Return [X, Y] of the center of cell containing provided text 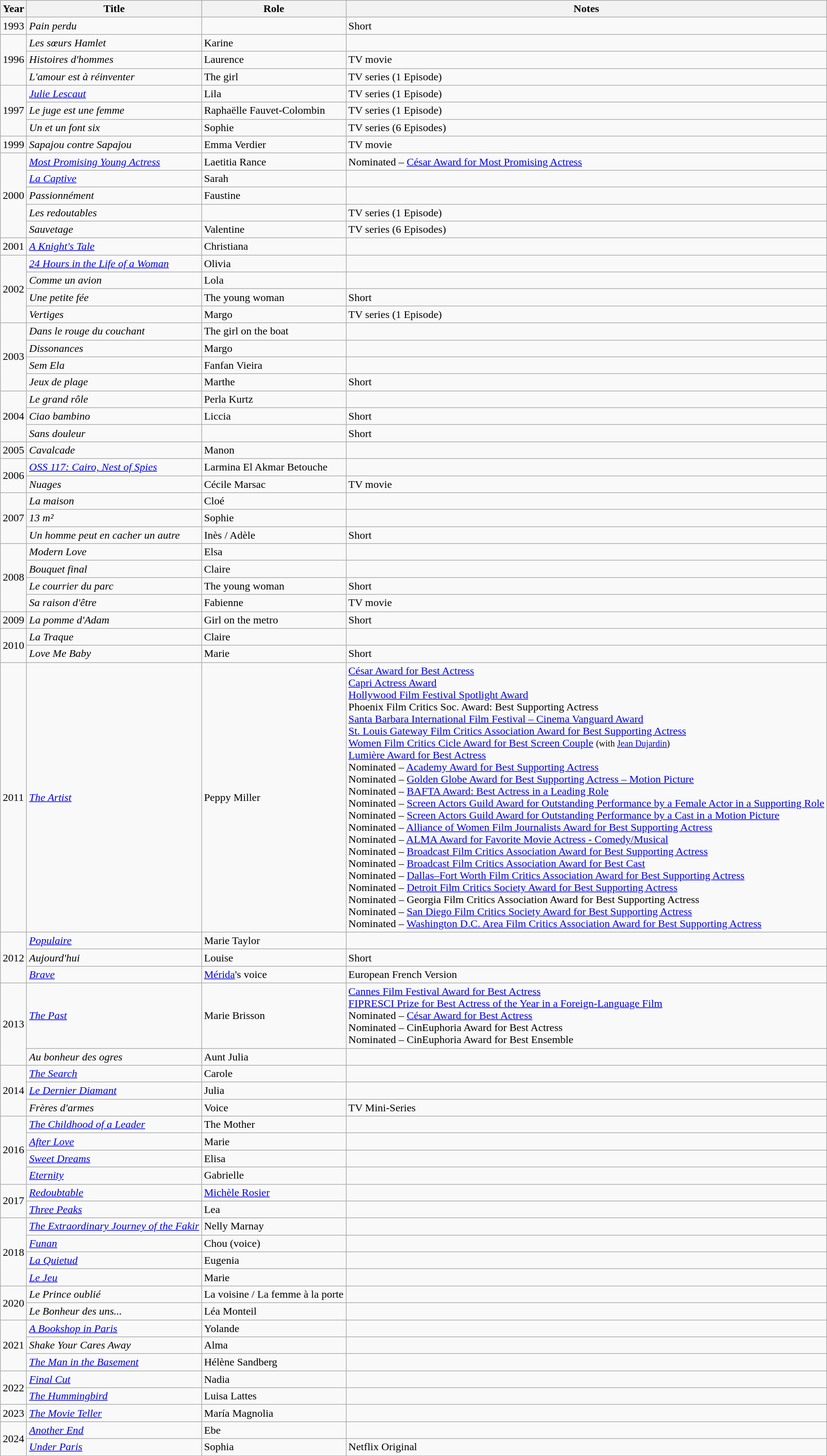
The Childhood of a Leader [114, 1125]
Emma Verdier [274, 144]
Modern Love [114, 552]
Dans le rouge du couchant [114, 331]
Fanfan Vieira [274, 365]
Une petite fée [114, 297]
2000 [13, 195]
Christiana [274, 247]
Chou (voice) [274, 1243]
Nelly Marnay [274, 1226]
Le juge est une femme [114, 111]
Nominated – César Award for Most Promising Actress [587, 161]
Three Peaks [114, 1209]
Love Me Baby [114, 654]
The Movie Teller [114, 1413]
The Past [114, 1015]
Au bonheur des ogres [114, 1056]
Sapajou contre Sapajou [114, 144]
Populaire [114, 940]
2018 [13, 1252]
Le courrier du parc [114, 586]
Aujourd'hui [114, 957]
2004 [13, 416]
Title [114, 9]
Laurence [274, 60]
Girl on the metro [274, 620]
TV Mini-Series [587, 1108]
Histoires d'hommes [114, 60]
2005 [13, 450]
Alma [274, 1345]
Le Dernier Diamant [114, 1091]
Le Bonheur des uns... [114, 1311]
Lila [274, 94]
Sauvetage [114, 230]
A Knight's Tale [114, 247]
Marie Brisson [274, 1015]
Funan [114, 1243]
Elsa [274, 552]
Year [13, 9]
Sans douleur [114, 433]
Valentine [274, 230]
Jeux de plage [114, 382]
The girl [274, 77]
Marthe [274, 382]
2008 [13, 577]
Un homme peut en cacher un autre [114, 535]
The Artist [114, 797]
The girl on the boat [274, 331]
Under Paris [114, 1447]
Peppy Miller [274, 797]
2020 [13, 1303]
L'amour est à réinventer [114, 77]
Larmina El Akmar Betouche [274, 467]
Sweet Dreams [114, 1159]
Sa raison d'être [114, 603]
European French Version [587, 974]
2017 [13, 1201]
Léa Monteil [274, 1311]
Cavalcade [114, 450]
2006 [13, 475]
The Hummingbird [114, 1396]
Julia [274, 1091]
Le grand rôle [114, 399]
Ciao bambino [114, 416]
2010 [13, 645]
Laetitia Rance [274, 161]
La voisine / La femme à la porte [274, 1294]
13 m² [114, 518]
1993 [13, 26]
Most Promising Young Actress [114, 161]
Nadia [274, 1379]
Redoubtable [114, 1192]
24 Hours in the Life of a Woman [114, 264]
2021 [13, 1345]
2016 [13, 1150]
The Mother [274, 1125]
Fabienne [274, 603]
La Traque [114, 637]
Hélène Sandberg [274, 1362]
Julie Lescaut [114, 94]
Louise [274, 957]
Lola [274, 280]
Voice [274, 1108]
Cécile Marsac [274, 484]
Eugenia [274, 1260]
Sarah [274, 178]
2013 [13, 1024]
Lea [274, 1209]
Le Jeu [114, 1277]
OSS 117: Cairo, Nest of Spies [114, 467]
Karine [274, 43]
Pain perdu [114, 26]
Brave [114, 974]
Vertiges [114, 314]
Another End [114, 1430]
2022 [13, 1388]
After Love [114, 1142]
Les redoutables [114, 213]
Luisa Lattes [274, 1396]
Nuages [114, 484]
2012 [13, 957]
Bouquet final [114, 569]
Cloé [274, 501]
Final Cut [114, 1379]
A Bookshop in Paris [114, 1328]
2024 [13, 1439]
La maison [114, 501]
Michèle Rosier [274, 1192]
2009 [13, 620]
The Search [114, 1074]
Sem Ela [114, 365]
Ebe [274, 1430]
María Magnolia [274, 1413]
La Quietud [114, 1260]
2007 [13, 518]
Elisa [274, 1159]
Un et un font six [114, 128]
La Captive [114, 178]
Dissonances [114, 348]
Frères d'armes [114, 1108]
Faustine [274, 195]
Marie Taylor [274, 940]
Gabrielle [274, 1176]
Manon [274, 450]
2014 [13, 1091]
Sophia [274, 1447]
Yolande [274, 1328]
Perla Kurtz [274, 399]
Notes [587, 9]
La pomme d'Adam [114, 620]
Les sœurs Hamlet [114, 43]
2011 [13, 797]
The Extraordinary Journey of the Fakir [114, 1226]
2003 [13, 357]
1997 [13, 111]
Mérida's voice [274, 974]
Eternity [114, 1176]
Le Prince oublié [114, 1294]
2002 [13, 289]
Inès / Adèle [274, 535]
2023 [13, 1413]
The Man in the Basement [114, 1362]
Aunt Julia [274, 1056]
Olivia [274, 264]
Shake Your Cares Away [114, 1345]
Role [274, 9]
1999 [13, 144]
Comme un avion [114, 280]
Liccia [274, 416]
Carole [274, 1074]
Netflix Original [587, 1447]
Passionnément [114, 195]
Raphaëlle Fauvet-Colombin [274, 111]
1996 [13, 60]
2001 [13, 247]
